Scan for the cell matching the given text and deliver its [x, y] coordinate at center. 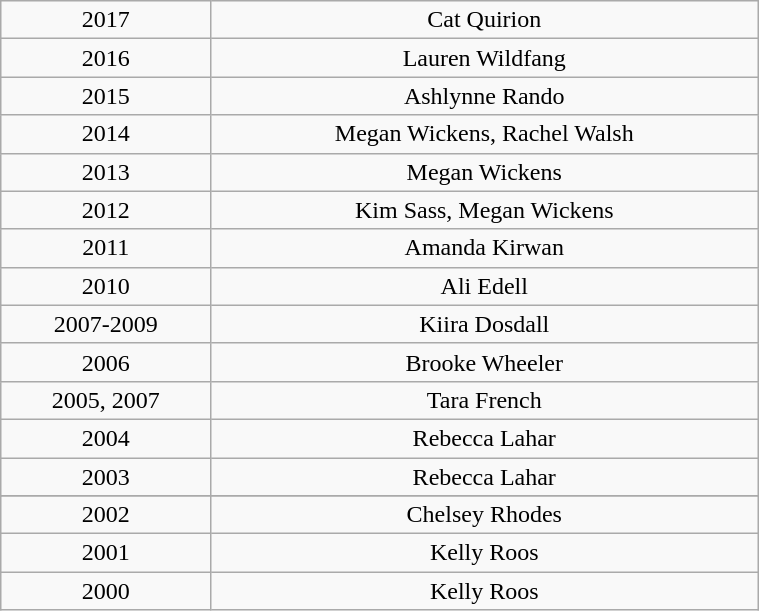
2003 [106, 477]
2014 [106, 134]
2002 [106, 515]
2001 [106, 553]
Amanda Kirwan [484, 248]
2017 [106, 20]
Cat Quirion [484, 20]
2011 [106, 248]
2016 [106, 58]
2004 [106, 438]
Tara French [484, 400]
Megan Wickens [484, 172]
Chelsey Rhodes [484, 515]
2006 [106, 362]
2007-2009 [106, 324]
2005, 2007 [106, 400]
Lauren Wildfang [484, 58]
2012 [106, 210]
Kiira Dosdall [484, 324]
2013 [106, 172]
2015 [106, 96]
Ashlynne Rando [484, 96]
Brooke Wheeler [484, 362]
Megan Wickens, Rachel Walsh [484, 134]
2000 [106, 591]
Kim Sass, Megan Wickens [484, 210]
Ali Edell [484, 286]
2010 [106, 286]
